Capture the cell that displays the provided text and extract its [X, Y] central coordinate. 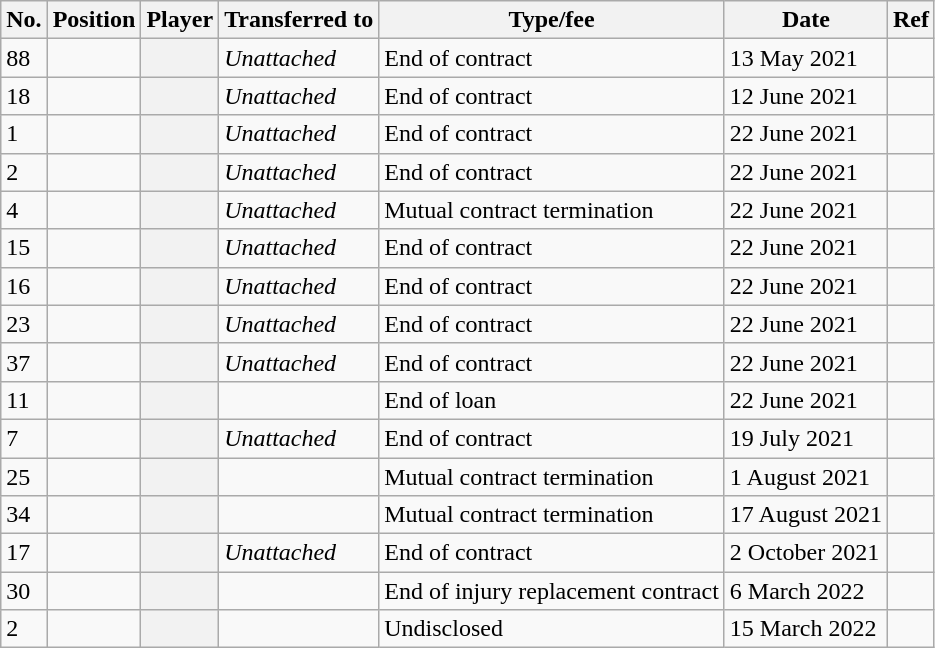
25 [24, 477]
1 [24, 134]
7 [24, 438]
End of loan [552, 400]
88 [24, 58]
No. [24, 20]
30 [24, 591]
12 June 2021 [806, 96]
2 October 2021 [806, 553]
End of injury replacement contract [552, 591]
4 [24, 210]
18 [24, 96]
Player [180, 20]
15 March 2022 [806, 629]
37 [24, 362]
19 July 2021 [806, 438]
6 March 2022 [806, 591]
16 [24, 286]
Type/fee [552, 20]
Undisclosed [552, 629]
34 [24, 515]
23 [24, 324]
1 August 2021 [806, 477]
17 August 2021 [806, 515]
11 [24, 400]
13 May 2021 [806, 58]
Date [806, 20]
Ref [910, 20]
Transferred to [299, 20]
17 [24, 553]
Position [94, 20]
15 [24, 248]
